Detect which cell encompasses the target text, then output its [X, Y] center coordinate. 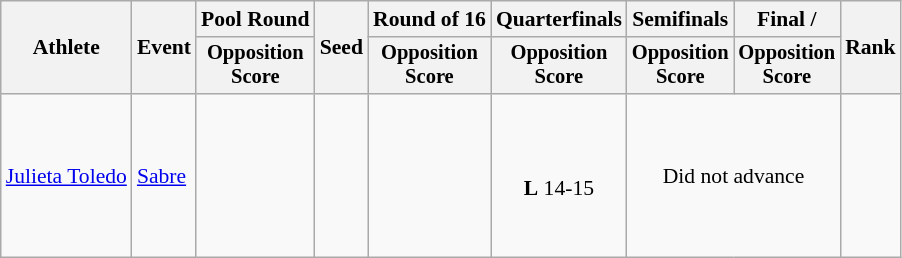
Did not advance [734, 176]
Event [164, 48]
Julieta Toledo [66, 176]
L 14-15 [559, 176]
Rank [870, 48]
Semifinals [680, 19]
Seed [342, 48]
Quarterfinals [559, 19]
Final / [788, 19]
Pool Round [256, 19]
Athlete [66, 48]
Sabre [164, 176]
Round of 16 [430, 19]
